Find where the given text appears and provide that cell's center as [X, Y] coordinate. 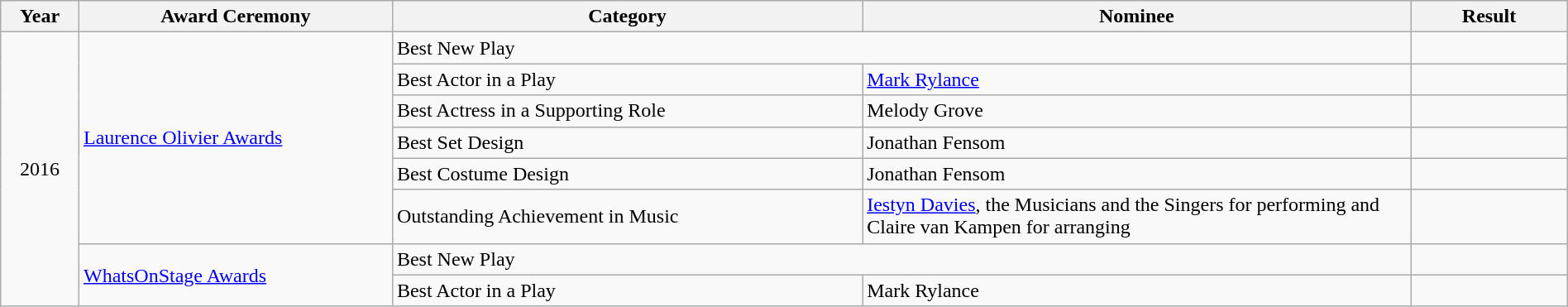
Result [1489, 17]
WhatsOnStage Awards [235, 275]
2016 [40, 170]
Laurence Olivier Awards [235, 137]
Award Ceremony [235, 17]
Category [627, 17]
Nominee [1136, 17]
Best Actress in a Supporting Role [627, 111]
Best Set Design [627, 142]
Year [40, 17]
Best Costume Design [627, 174]
Outstanding Achievement in Music [627, 217]
Iestyn Davies, the Musicians and the Singers for performing and Claire van Kampen for arranging [1136, 217]
Melody Grove [1136, 111]
